Return [X, Y] of the center of cell containing provided text 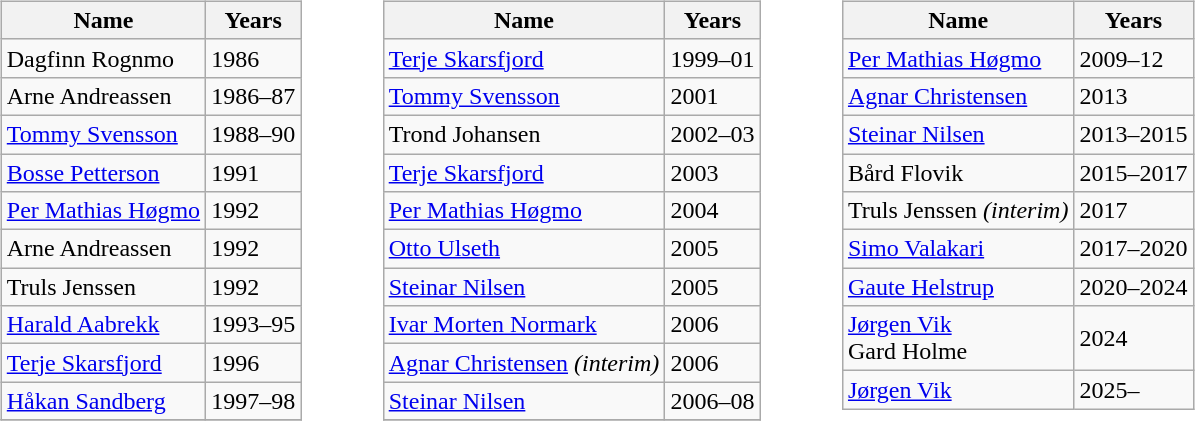
2017 [1134, 211]
2020–2024 [1134, 287]
Bård Flovik [958, 173]
1999–01 [712, 58]
2025– [1134, 390]
2013 [1134, 96]
Dagfinn Rognmo [103, 58]
2006–08 [712, 401]
1988–90 [254, 134]
1986–87 [254, 96]
2017–2020 [1134, 249]
2004 [712, 211]
2002–03 [712, 134]
Bosse Petterson [103, 173]
1986 [254, 58]
2001 [712, 96]
Simo Valakari [958, 249]
1993–95 [254, 325]
Truls Jenssen [103, 287]
Truls Jenssen (interim) [958, 211]
Trond Johansen [524, 134]
2003 [712, 173]
Harald Aabrekk [103, 325]
Jørgen VikGard Holme [958, 338]
2013–2015 [1134, 134]
1997–98 [254, 401]
1991 [254, 173]
Jørgen Vik [958, 390]
2009–12 [1134, 58]
Håkan Sandberg [103, 401]
Agnar Christensen (interim) [524, 363]
2015–2017 [1134, 173]
Ivar Morten Normark [524, 325]
Gaute Helstrup [958, 287]
2024 [1134, 338]
Otto Ulseth [524, 249]
1996 [254, 363]
Agnar Christensen [958, 96]
